Capture the cell that displays the provided text and extract its [X, Y] central coordinate. 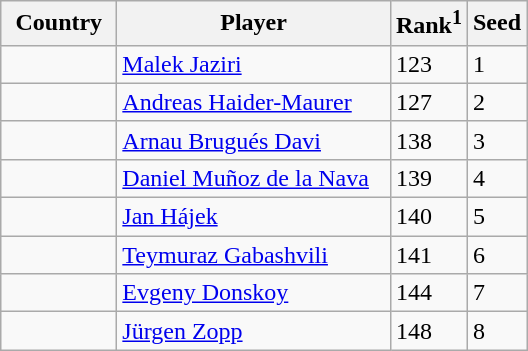
Country [59, 24]
139 [428, 178]
148 [428, 331]
Seed [496, 24]
144 [428, 293]
Daniel Muñoz de la Nava [254, 178]
6 [496, 255]
Rank1 [428, 24]
Evgeny Donskoy [254, 293]
4 [496, 178]
2 [496, 102]
Jürgen Zopp [254, 331]
Arnau Brugués Davi [254, 140]
141 [428, 255]
123 [428, 64]
Player [254, 24]
138 [428, 140]
1 [496, 64]
Jan Hájek [254, 217]
8 [496, 331]
127 [428, 102]
5 [496, 217]
7 [496, 293]
Andreas Haider-Maurer [254, 102]
3 [496, 140]
Teymuraz Gabashvili [254, 255]
Malek Jaziri [254, 64]
140 [428, 217]
